Locate the cell with the specified text and output its (x, y) center coordinate. 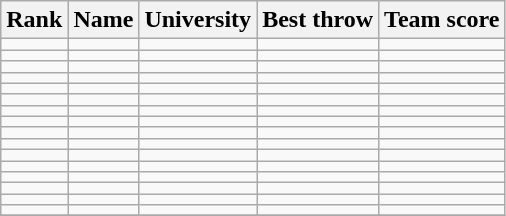
Team score (442, 20)
Rank (34, 20)
University (198, 20)
Name (104, 20)
Best throw (318, 20)
